Search for the cell housing the specified text and yield its (X, Y) center coordinate. 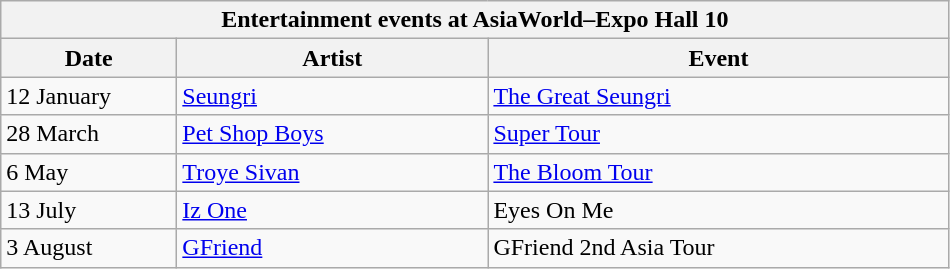
28 March (89, 134)
Entertainment events at AsiaWorld–Expo Hall 10 (475, 20)
GFriend 2nd Asia Tour (718, 248)
Artist (332, 58)
Pet Shop Boys (332, 134)
GFriend (332, 248)
Iz One (332, 210)
Event (718, 58)
13 July (89, 210)
The Great Seungri (718, 96)
Eyes On Me (718, 210)
Troye Sivan (332, 172)
12 January (89, 96)
6 May (89, 172)
Seungri (332, 96)
Super Tour (718, 134)
The Bloom Tour (718, 172)
Date (89, 58)
3 August (89, 248)
